Extract the (X, Y) coordinate from the center of the cell holding the provided text.  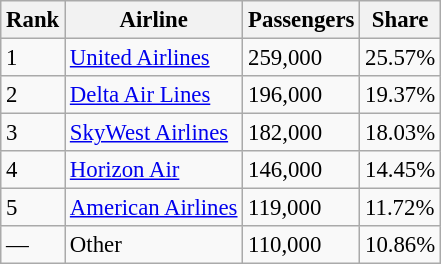
146,000 (302, 170)
25.57% (400, 58)
119,000 (302, 208)
— (33, 245)
19.37% (400, 95)
3 (33, 133)
14.45% (400, 170)
SkyWest Airlines (154, 133)
110,000 (302, 245)
Airline (154, 20)
Passengers (302, 20)
182,000 (302, 133)
259,000 (302, 58)
Delta Air Lines (154, 95)
United Airlines (154, 58)
Other (154, 245)
18.03% (400, 133)
10.86% (400, 245)
Rank (33, 20)
1 (33, 58)
4 (33, 170)
11.72% (400, 208)
5 (33, 208)
196,000 (302, 95)
Share (400, 20)
2 (33, 95)
American Airlines (154, 208)
Horizon Air (154, 170)
